Search for the cell housing the specified text and yield its (x, y) center coordinate. 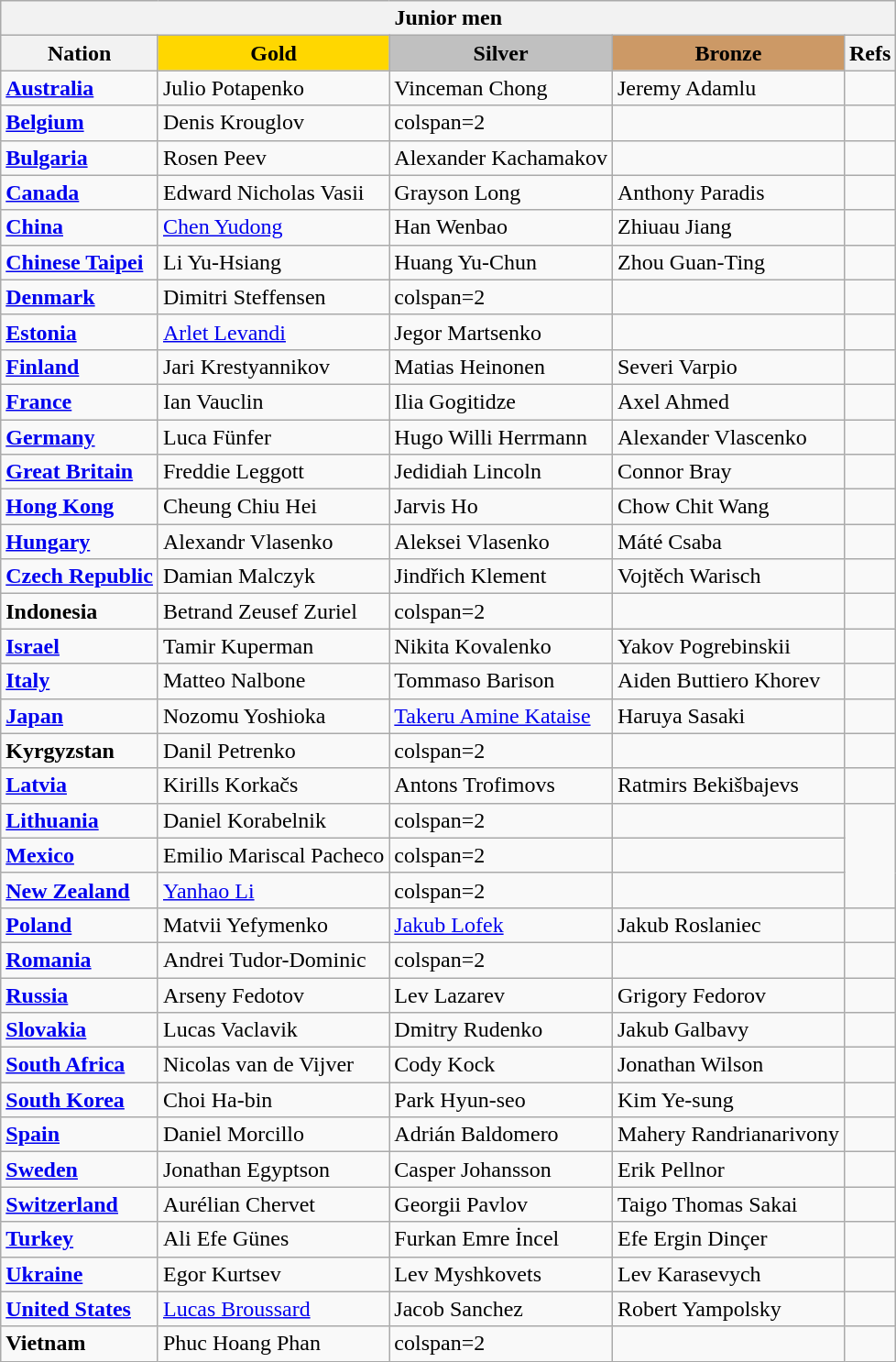
South Africa (80, 1065)
Dmitry Rudenko (501, 1030)
Nation (80, 53)
Turkey (80, 1239)
Máté Csaba (727, 542)
Israel (80, 646)
Efe Ergin Dinçer (727, 1239)
Arlet Levandi (273, 332)
Anthony Paradis (727, 192)
Jakub Roslaniec (727, 925)
Latvia (80, 785)
Georgii Pavlov (501, 1204)
Slovakia (80, 1030)
Hugo Willi Herrmann (501, 437)
Hungary (80, 542)
Kim Ye-sung (727, 1100)
Finland (80, 367)
Julio Potapenko (273, 88)
Jonathan Egyptson (273, 1170)
Chow Chit Wang (727, 507)
Russia (80, 994)
Silver (501, 53)
Grigory Fedorov (727, 994)
Refs (869, 53)
Aleksei Vlasenko (501, 542)
Bulgaria (80, 158)
Italy (80, 681)
Mexico (80, 855)
Ratmirs Bekišbajevs (727, 785)
Edward Nicholas Vasii (273, 192)
Jakub Galbavy (727, 1030)
Denis Krouglov (273, 123)
Lev Myshkovets (501, 1274)
Sweden (80, 1170)
Phuc Hoang Phan (273, 1344)
Kirills Korkačs (273, 785)
Aiden Buttiero Khorev (727, 681)
Poland (80, 925)
Germany (80, 437)
Australia (80, 88)
Yakov Pogrebinskii (727, 646)
Luca Fünfer (273, 437)
Huang Yu-Chun (501, 262)
Aurélian Chervet (273, 1204)
Czech Republic (80, 577)
Arseny Fedotov (273, 994)
Matteo Nalbone (273, 681)
Hong Kong (80, 507)
Freddie Leggott (273, 472)
Severi Varpio (727, 367)
Emilio Mariscal Pacheco (273, 855)
Great Britain (80, 472)
Vojtěch Warisch (727, 577)
Canada (80, 192)
Alexander Vlascenko (727, 437)
Jari Krestyannikov (273, 367)
Damian Malczyk (273, 577)
Zhiuau Jiang (727, 227)
New Zealand (80, 890)
Jegor Martsenko (501, 332)
Kyrgyzstan (80, 751)
Haruya Sasaki (727, 716)
Furkan Emre İncel (501, 1239)
Nikita Kovalenko (501, 646)
United States (80, 1309)
Gold (273, 53)
Mahery Randrianarivony (727, 1135)
Jarvis Ho (501, 507)
Lucas Vaclavik (273, 1030)
Han Wenbao (501, 227)
Ukraine (80, 1274)
Lucas Broussard (273, 1309)
Casper Johansson (501, 1170)
South Korea (80, 1100)
Yanhao Li (273, 890)
Estonia (80, 332)
Jindřich Klement (501, 577)
Antons Trofimovs (501, 785)
China (80, 227)
Jedidiah Lincoln (501, 472)
Indonesia (80, 611)
Lev Karasevych (727, 1274)
Nozomu Yoshioka (273, 716)
Egor Kurtsev (273, 1274)
Cody Kock (501, 1065)
Jakub Lofek (501, 925)
France (80, 401)
Jacob Sanchez (501, 1309)
Betrand Zeusef Zuriel (273, 611)
Ilia Gogitidze (501, 401)
Dimitri Steffensen (273, 297)
Cheung Chiu Hei (273, 507)
Matias Heinonen (501, 367)
Switzerland (80, 1204)
Chen Yudong (273, 227)
Spain (80, 1135)
Li Yu-Hsiang (273, 262)
Daniel Korabelnik (273, 820)
Axel Ahmed (727, 401)
Andrei Tudor-Dominic (273, 960)
Daniel Morcillo (273, 1135)
Adrián Baldomero (501, 1135)
Alexander Kachamakov (501, 158)
Ian Vauclin (273, 401)
Robert Yampolsky (727, 1309)
Junior men (449, 18)
Tommaso Barison (501, 681)
Vietnam (80, 1344)
Nicolas van de Vijver (273, 1065)
Rosen Peev (273, 158)
Takeru Amine Kataise (501, 716)
Connor Bray (727, 472)
Romania (80, 960)
Zhou Guan-Ting (727, 262)
Alexandr Vlasenko (273, 542)
Danil Petrenko (273, 751)
Vinceman Chong (501, 88)
Choi Ha-bin (273, 1100)
Erik Pellnor (727, 1170)
Chinese Taipei (80, 262)
Grayson Long (501, 192)
Lithuania (80, 820)
Tamir Kuperman (273, 646)
Japan (80, 716)
Taigo Thomas Sakai (727, 1204)
Park Hyun-seo (501, 1100)
Lev Lazarev (501, 994)
Belgium (80, 123)
Denmark (80, 297)
Matvii Yefymenko (273, 925)
Bronze (727, 53)
Jeremy Adamlu (727, 88)
Ali Efe Günes (273, 1239)
Jonathan Wilson (727, 1065)
